Identify which cell holds the provided text, then report its (x, y) central coordinate. 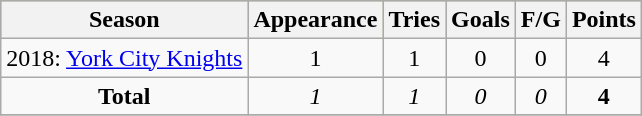
Points (604, 20)
Tries (414, 20)
F/G (540, 20)
Appearance (316, 20)
Total (124, 96)
Season (124, 20)
Goals (481, 20)
2018: York City Knights (124, 58)
